Capture the cell that displays the provided text and extract its [X, Y] central coordinate. 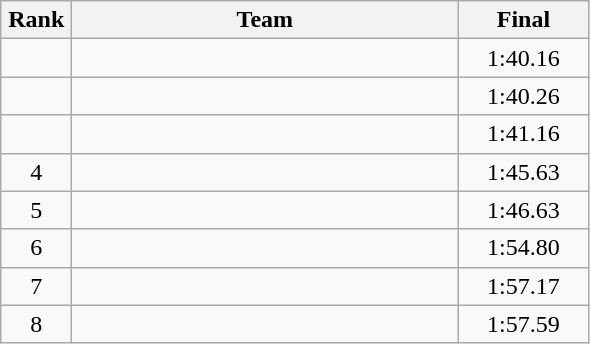
1:46.63 [524, 210]
7 [36, 286]
1:57.17 [524, 286]
4 [36, 172]
1:40.16 [524, 58]
1:54.80 [524, 248]
Final [524, 20]
1:40.26 [524, 96]
1:41.16 [524, 134]
Rank [36, 20]
6 [36, 248]
1:57.59 [524, 324]
1:45.63 [524, 172]
5 [36, 210]
Team [265, 20]
8 [36, 324]
